Extract the [X, Y] coordinate from the center of the cell holding the provided text.  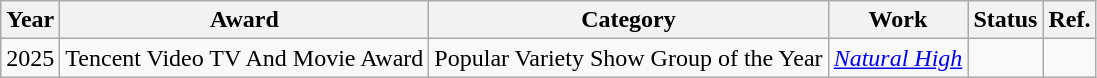
Status [1006, 20]
Category [628, 20]
Award [244, 20]
Natural High [898, 58]
Year [30, 20]
Ref. [1070, 20]
2025 [30, 58]
Tencent Video TV And Movie Award [244, 58]
Popular Variety Show Group of the Year [628, 58]
Work [898, 20]
